From the cell containing the given text, extract its center point as (X, Y) coordinate. 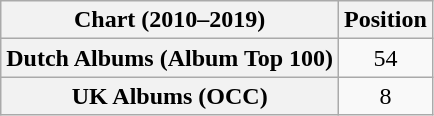
Position (386, 20)
Chart (2010–2019) (170, 20)
UK Albums (OCC) (170, 96)
54 (386, 58)
8 (386, 96)
Dutch Albums (Album Top 100) (170, 58)
